Find where the given text appears and provide that cell's center as [x, y] coordinate. 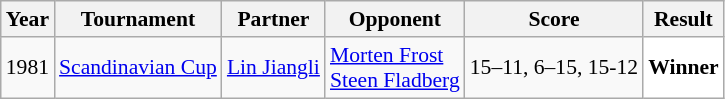
Result [684, 19]
Opponent [395, 19]
Winner [684, 68]
Year [28, 19]
Tournament [138, 19]
15–11, 6–15, 15-12 [554, 68]
Scandinavian Cup [138, 68]
1981 [28, 68]
Lin Jiangli [274, 68]
Morten Frost Steen Fladberg [395, 68]
Score [554, 19]
Partner [274, 19]
